Find where the given text appears and provide that cell's center as [x, y] coordinate. 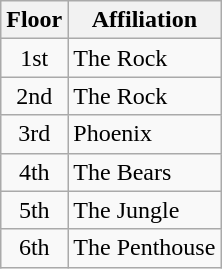
6th [34, 248]
5th [34, 210]
The Jungle [144, 210]
Affiliation [144, 20]
2nd [34, 96]
4th [34, 172]
3rd [34, 134]
The Bears [144, 172]
Phoenix [144, 134]
Floor [34, 20]
1st [34, 58]
The Penthouse [144, 248]
